Provide the (x, y) coordinate of the cell's center where the given text is located.  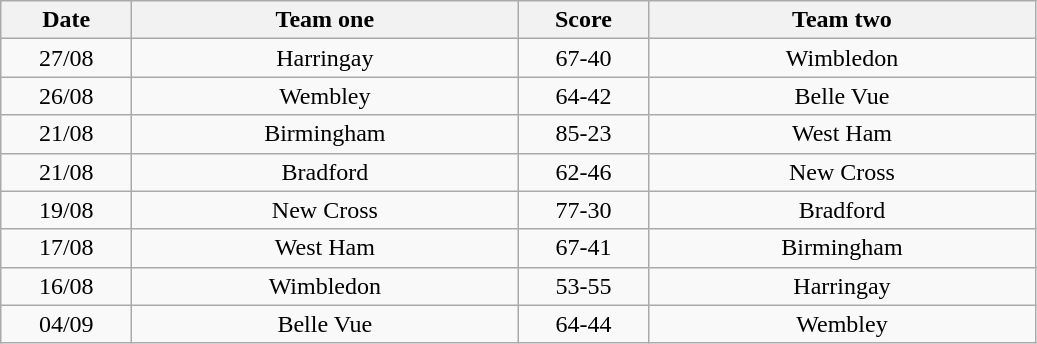
Team two (842, 20)
64-44 (584, 324)
17/08 (66, 248)
Score (584, 20)
Date (66, 20)
26/08 (66, 96)
27/08 (66, 58)
16/08 (66, 286)
67-41 (584, 248)
53-55 (584, 286)
85-23 (584, 134)
04/09 (66, 324)
67-40 (584, 58)
62-46 (584, 172)
64-42 (584, 96)
19/08 (66, 210)
Team one (325, 20)
77-30 (584, 210)
